Identify which cell holds the provided text, then report its [X, Y] central coordinate. 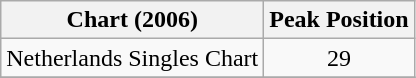
Peak Position [339, 20]
Netherlands Singles Chart [132, 58]
29 [339, 58]
Chart (2006) [132, 20]
